Pinpoint the cell where the given text exists, returning its (x, y) midpoint coordinate. 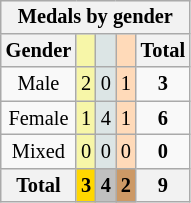
Female (38, 118)
Mixed (38, 152)
Medals by gender (96, 17)
Male (38, 84)
Gender (38, 51)
6 (163, 118)
9 (163, 185)
